Detect which cell encompasses the target text, then output its [x, y] center coordinate. 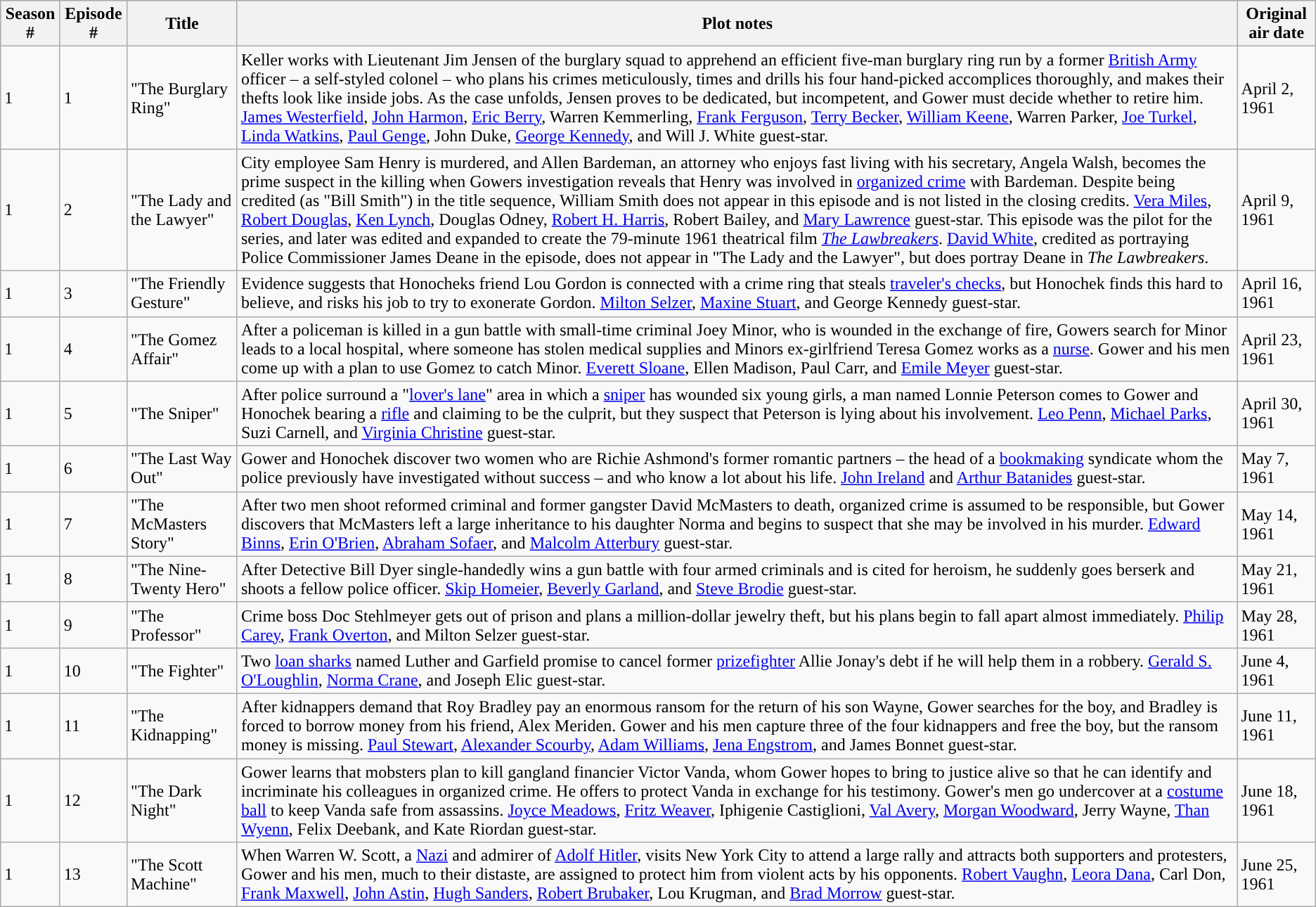
April 2, 1961 [1277, 98]
April 9, 1961 [1277, 210]
"The Kidnapping" [183, 726]
"The Lady and the Lawyer" [183, 210]
April 30, 1961 [1277, 413]
9 [93, 624]
"The Sniper" [183, 413]
2 [93, 210]
"The McMasters Story" [183, 524]
"The Nine-Twenty Hero" [183, 579]
Season # [31, 24]
Episode # [93, 24]
"The Gomez Affair" [183, 349]
"The Last Way Out" [183, 468]
Title [183, 24]
Plot notes [737, 24]
May 28, 1961 [1277, 624]
3 [93, 294]
May 7, 1961 [1277, 468]
4 [93, 349]
6 [93, 468]
"The Friendly Gesture" [183, 294]
"The Burglary Ring" [183, 98]
12 [93, 800]
13 [93, 875]
"The Dark Night" [183, 800]
May 14, 1961 [1277, 524]
8 [93, 579]
Original air date [1277, 24]
June 25, 1961 [1277, 875]
"The Scott Machine" [183, 875]
5 [93, 413]
April 23, 1961 [1277, 349]
June 18, 1961 [1277, 800]
May 21, 1961 [1277, 579]
June 4, 1961 [1277, 671]
"The Professor" [183, 624]
April 16, 1961 [1277, 294]
"The Fighter" [183, 671]
11 [93, 726]
7 [93, 524]
10 [93, 671]
June 11, 1961 [1277, 726]
